Scan for the cell matching the given text and deliver its [x, y] coordinate at center. 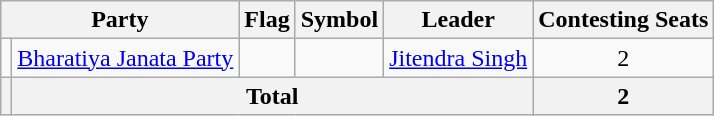
Bharatiya Janata Party [126, 58]
Leader [458, 20]
Total [272, 96]
Party [120, 20]
Jitendra Singh [458, 58]
Symbol [339, 20]
Flag [267, 20]
Contesting Seats [624, 20]
